Output the (x, y) coordinate of the center of the cell containing the given text.  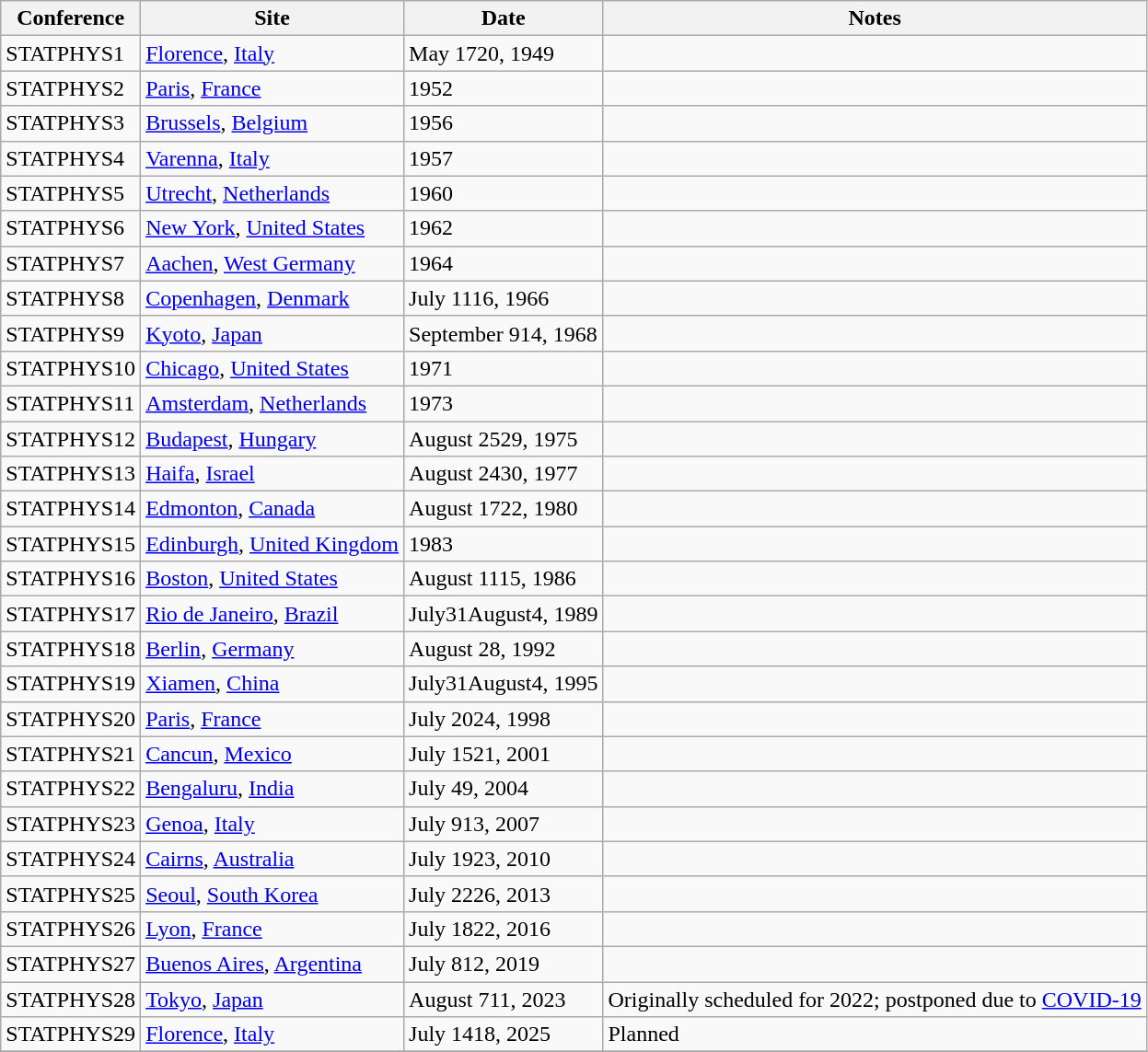
STATPHYS21 (71, 754)
July 1521, 2001 (504, 754)
Originally scheduled for 2022; postponed due to COVID-19 (875, 999)
Genoa, Italy (273, 824)
July 913, 2007 (504, 824)
Date (504, 18)
August 28, 1992 (504, 649)
Cairns, Australia (273, 859)
Chicago, United States (273, 368)
STATPHYS17 (71, 614)
STATPHYS2 (71, 88)
August 711, 2023 (504, 999)
STATPHYS3 (71, 123)
STATPHYS4 (71, 158)
1960 (504, 193)
Budapest, Hungary (273, 439)
STATPHYS29 (71, 1035)
1952 (504, 88)
STATPHYS11 (71, 403)
July 2226, 2013 (504, 894)
STATPHYS20 (71, 719)
July 1116, 1966 (504, 298)
STATPHYS24 (71, 859)
Berlin, Germany (273, 649)
Planned (875, 1035)
STATPHYS27 (71, 964)
July31August4, 1995 (504, 684)
Notes (875, 18)
STATPHYS16 (71, 579)
1956 (504, 123)
Aachen, West Germany (273, 263)
Lyon, France (273, 929)
STATPHYS28 (71, 999)
Site (273, 18)
Edmonton, Canada (273, 509)
Bengaluru, India (273, 789)
Xiamen, China (273, 684)
Buenos Aires, Argentina (273, 964)
1971 (504, 368)
New York, United States (273, 228)
July 49, 2004 (504, 789)
July 1822, 2016 (504, 929)
STATPHYS5 (71, 193)
July 812, 2019 (504, 964)
STATPHYS22 (71, 789)
Varenna, Italy (273, 158)
1983 (504, 544)
July 1923, 2010 (504, 859)
Utrecht, Netherlands (273, 193)
Seoul, South Korea (273, 894)
August 2529, 1975 (504, 439)
Edinburgh, United Kingdom (273, 544)
STATPHYS15 (71, 544)
July 2024, 1998 (504, 719)
August 2430, 1977 (504, 474)
Tokyo, Japan (273, 999)
STATPHYS26 (71, 929)
Brussels, Belgium (273, 123)
1957 (504, 158)
STATPHYS19 (71, 684)
Amsterdam, Netherlands (273, 403)
STATPHYS1 (71, 53)
STATPHYS8 (71, 298)
July 1418, 2025 (504, 1035)
STATPHYS7 (71, 263)
August 1115, 1986 (504, 579)
Kyoto, Japan (273, 333)
Boston, United States (273, 579)
STATPHYS14 (71, 509)
September 914, 1968 (504, 333)
STATPHYS25 (71, 894)
Rio de Janeiro, Brazil (273, 614)
Copenhagen, Denmark (273, 298)
Haifa, Israel (273, 474)
STATPHYS13 (71, 474)
July31August4, 1989 (504, 614)
STATPHYS23 (71, 824)
Conference (71, 18)
STATPHYS9 (71, 333)
STATPHYS10 (71, 368)
1964 (504, 263)
STATPHYS18 (71, 649)
1973 (504, 403)
Cancun, Mexico (273, 754)
1962 (504, 228)
STATPHYS12 (71, 439)
August 1722, 1980 (504, 509)
STATPHYS6 (71, 228)
May 1720, 1949 (504, 53)
